Find where the given text appears and provide that cell's center as (X, Y) coordinate. 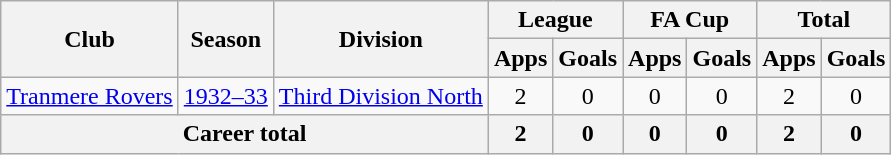
Division (380, 39)
Career total (245, 134)
1932–33 (226, 96)
Season (226, 39)
FA Cup (690, 20)
League (555, 20)
Third Division North (380, 96)
Tranmere Rovers (90, 96)
Total (824, 20)
Club (90, 39)
